Return (x, y) of the center of cell containing provided text 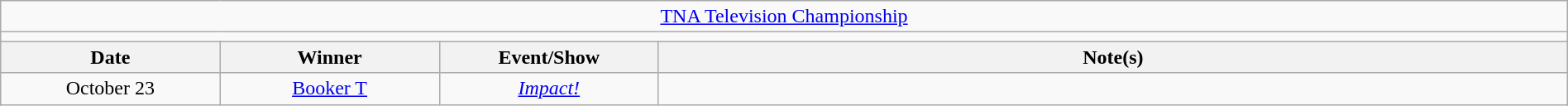
TNA Television Championship (784, 17)
Booker T (329, 89)
Event/Show (549, 57)
Impact! (549, 89)
Date (111, 57)
Winner (329, 57)
October 23 (111, 89)
Note(s) (1113, 57)
